Provide the (X, Y) coordinate of the cell's center where the given text is located.  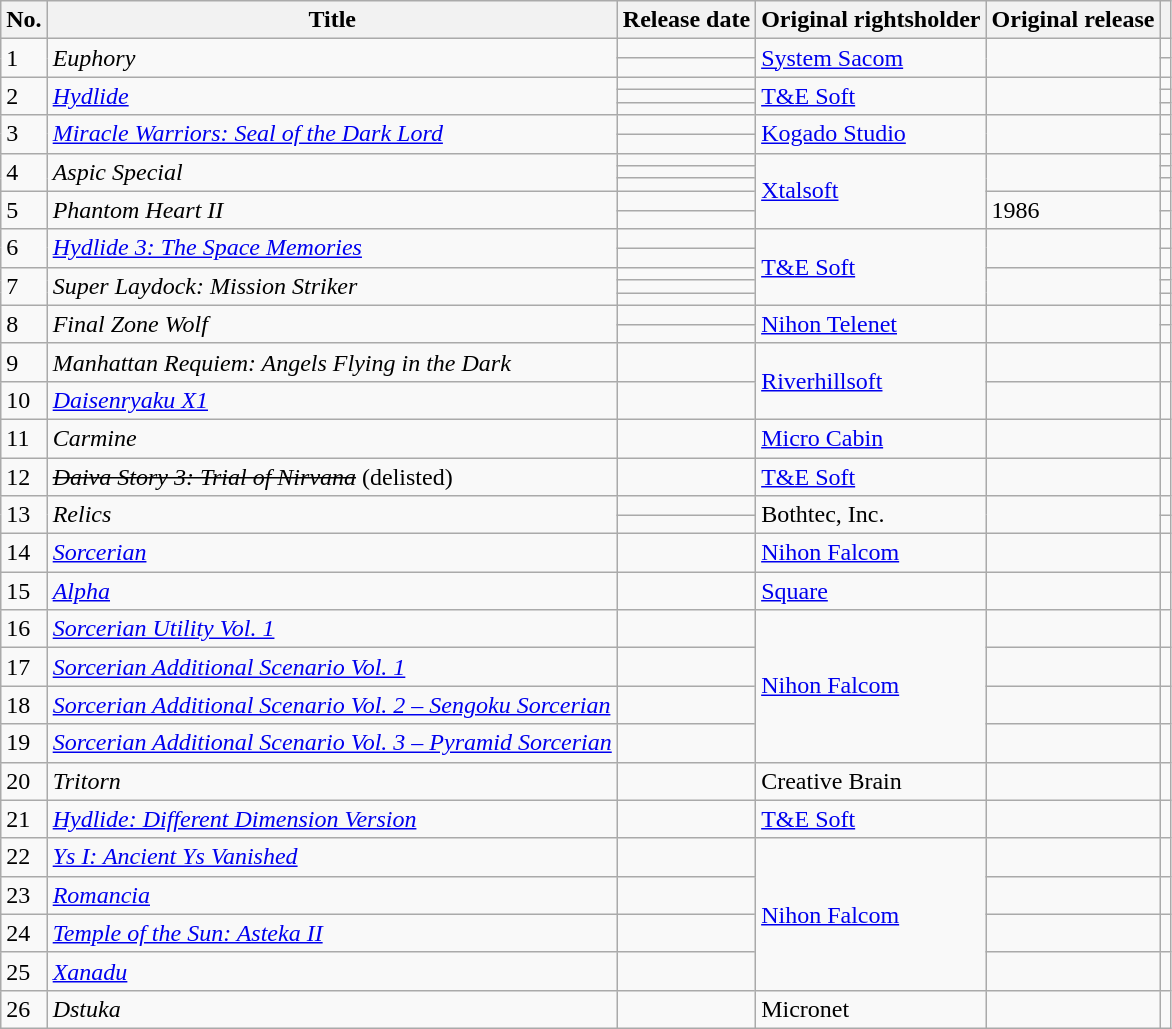
13 (24, 515)
Daisenryaku X1 (332, 400)
19 (24, 743)
Carmine (332, 438)
Original release (1073, 20)
4 (24, 172)
16 (24, 629)
8 (24, 324)
22 (24, 857)
Square (871, 591)
Title (332, 20)
17 (24, 667)
Daiva Story 3: Trial of Nirvana (delisted) (332, 477)
24 (24, 933)
Euphory (332, 58)
5 (24, 210)
Riverhillsoft (871, 381)
25 (24, 971)
Nihon Telenet (871, 324)
Xtalsoft (871, 191)
Aspic Special (332, 172)
Xanadu (332, 971)
Sorcerian (332, 553)
Manhattan Requiem: Angels Flying in the Dark (332, 362)
Sorcerian Additional Scenario Vol. 3 – Pyramid Sorcerian (332, 743)
1986 (1073, 210)
Original rightsholder (871, 20)
1 (24, 58)
Final Zone Wolf (332, 324)
Ys I: Ancient Ys Vanished (332, 857)
Phantom Heart II (332, 210)
11 (24, 438)
Relics (332, 515)
Super Laydock: Mission Striker (332, 286)
Hydlide (332, 96)
No. (24, 20)
15 (24, 591)
26 (24, 1009)
Romancia (332, 895)
23 (24, 895)
3 (24, 134)
Release date (686, 20)
Alpha (332, 591)
14 (24, 553)
7 (24, 286)
10 (24, 400)
12 (24, 477)
Dstuka (332, 1009)
Hydlide: Different Dimension Version (332, 819)
20 (24, 781)
Hydlide 3: The Space Memories (332, 248)
System Sacom (871, 58)
Tritorn (332, 781)
Micro Cabin (871, 438)
21 (24, 819)
6 (24, 248)
Sorcerian Utility Vol. 1 (332, 629)
9 (24, 362)
Micronet (871, 1009)
Miracle Warriors: Seal of the Dark Lord (332, 134)
Sorcerian Additional Scenario Vol. 1 (332, 667)
2 (24, 96)
Creative Brain (871, 781)
Bothtec, Inc. (871, 515)
Temple of the Sun: Asteka II (332, 933)
Sorcerian Additional Scenario Vol. 2 – Sengoku Sorcerian (332, 705)
Kogado Studio (871, 134)
18 (24, 705)
